From the cell containing the given text, extract its center point as (x, y) coordinate. 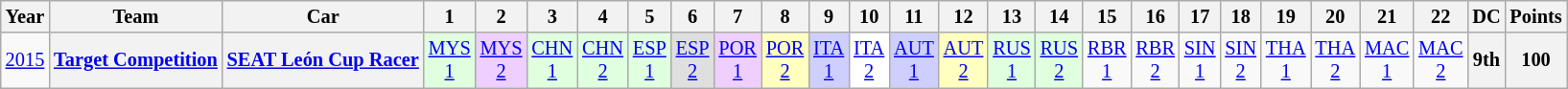
ESP2 (692, 60)
Year (25, 16)
18 (1241, 16)
CHN1 (552, 60)
THA1 (1286, 60)
MAC1 (1387, 60)
14 (1059, 16)
AUT2 (964, 60)
12 (964, 16)
8 (784, 16)
6 (692, 16)
POR1 (737, 60)
15 (1107, 16)
DC (1486, 16)
Car (323, 16)
2 (502, 16)
SEAT León Cup Racer (323, 60)
21 (1387, 16)
AUT1 (914, 60)
10 (869, 16)
13 (1011, 16)
RUS2 (1059, 60)
MYS1 (450, 60)
19 (1286, 16)
4 (602, 16)
5 (650, 16)
ITA1 (829, 60)
MAC2 (1440, 60)
17 (1201, 16)
20 (1336, 16)
3 (552, 16)
CHN2 (602, 60)
Target Competition (136, 60)
RUS1 (1011, 60)
SIN2 (1241, 60)
22 (1440, 16)
11 (914, 16)
1 (450, 16)
RBR2 (1155, 60)
RBR1 (1107, 60)
THA2 (1336, 60)
100 (1535, 60)
9 (829, 16)
9th (1486, 60)
7 (737, 16)
16 (1155, 16)
POR2 (784, 60)
ITA2 (869, 60)
2015 (25, 60)
Points (1535, 16)
ESP1 (650, 60)
SIN1 (1201, 60)
MYS2 (502, 60)
Team (136, 16)
